Identify which cell holds the provided text, then report its (X, Y) central coordinate. 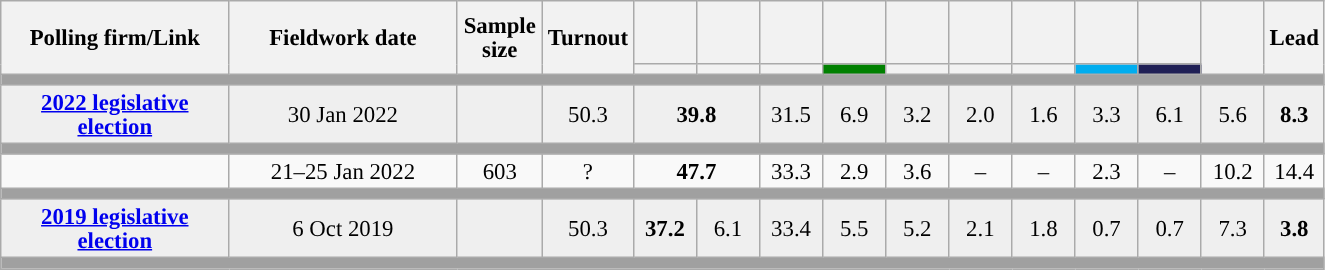
33.4 (792, 230)
1.8 (1044, 230)
8.3 (1294, 114)
1.6 (1044, 114)
Lead (1294, 38)
2.3 (1106, 172)
47.7 (696, 172)
7.3 (1232, 230)
3.2 (918, 114)
5.2 (918, 230)
2019 legislative election (115, 230)
2.9 (854, 172)
33.3 (792, 172)
? (588, 172)
603 (500, 172)
2022 legislative election (115, 114)
3.6 (918, 172)
21–25 Jan 2022 (343, 172)
2.0 (980, 114)
14.4 (1294, 172)
37.2 (664, 230)
5.5 (854, 230)
Sample size (500, 38)
31.5 (792, 114)
Turnout (588, 38)
10.2 (1232, 172)
6.9 (854, 114)
3.3 (1106, 114)
Polling firm/Link (115, 38)
2.1 (980, 230)
5.6 (1232, 114)
30 Jan 2022 (343, 114)
3.8 (1294, 230)
Fieldwork date (343, 38)
39.8 (696, 114)
6 Oct 2019 (343, 230)
